Locate the cell with the specified text and output its [x, y] center coordinate. 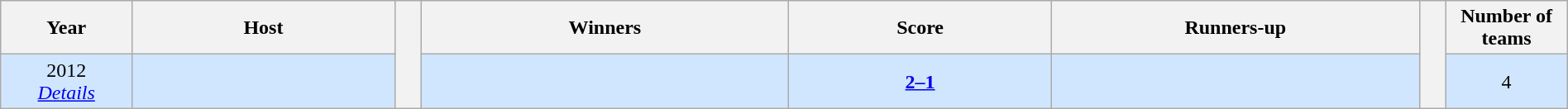
4 [1507, 81]
Runners-up [1236, 28]
Score [920, 28]
Winners [605, 28]
2–1 [920, 81]
Host [264, 28]
Number of teams [1507, 28]
Year [66, 28]
2012 Details [66, 81]
